From the cell containing the given text, extract its center point as [x, y] coordinate. 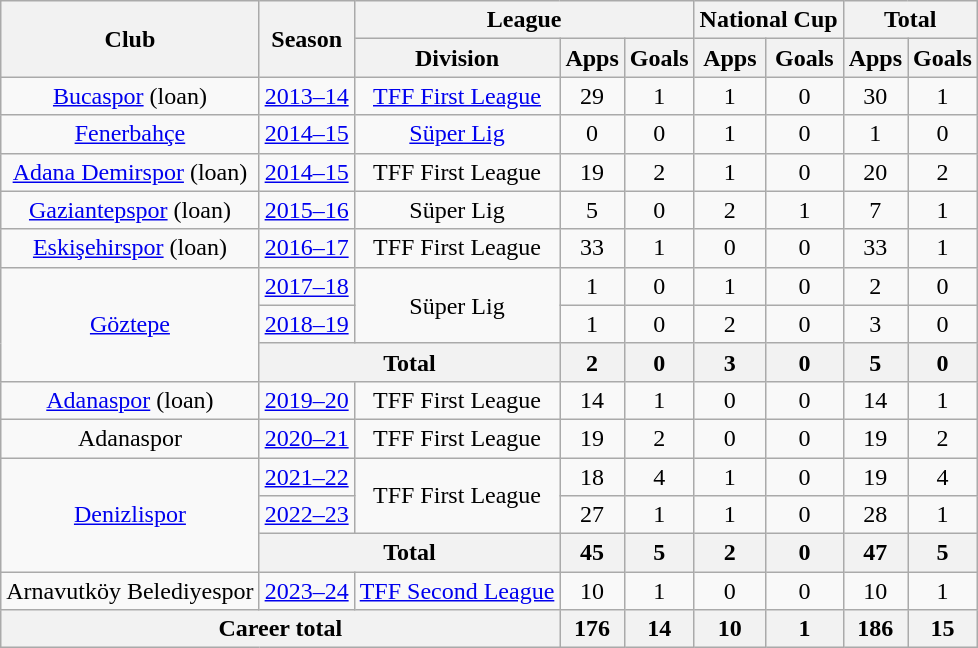
Adanaspor (loan) [130, 400]
47 [875, 553]
Club [130, 39]
2017–18 [306, 286]
29 [592, 96]
7 [875, 210]
Gaziantepspor (loan) [130, 210]
Eskişehirspor (loan) [130, 248]
2020–21 [306, 438]
30 [875, 96]
National Cup [768, 20]
League [524, 20]
2022–23 [306, 515]
15 [943, 629]
18 [592, 477]
2013–14 [306, 96]
2021–22 [306, 477]
2015–16 [306, 210]
Fenerbahçe [130, 134]
Division [457, 58]
2018–19 [306, 324]
Denizlispor [130, 515]
2016–17 [306, 248]
45 [592, 553]
Adana Demirspor (loan) [130, 172]
Season [306, 39]
28 [875, 515]
27 [592, 515]
TFF Second League [457, 591]
Arnavutköy Belediyespor [130, 591]
Bucaspor (loan) [130, 96]
186 [875, 629]
176 [592, 629]
20 [875, 172]
Career total [280, 629]
2023–24 [306, 591]
Adanaspor [130, 438]
Göztepe [130, 324]
2019–20 [306, 400]
